Pinpoint the cell where the given text exists, returning its (X, Y) midpoint coordinate. 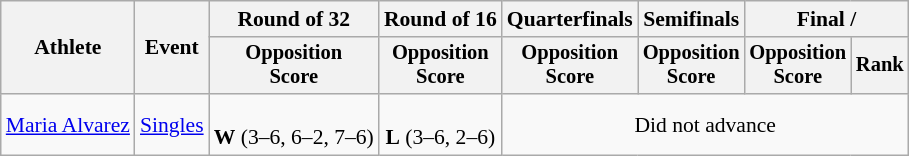
Singles (172, 124)
W (3–6, 6–2, 7–6) (294, 124)
Round of 32 (294, 19)
L (3–6, 2–6) (440, 124)
Quarterfinals (570, 19)
Event (172, 48)
Semifinals (692, 19)
Did not advance (706, 124)
Maria Alvarez (68, 124)
Final / (826, 19)
Rank (880, 66)
Athlete (68, 48)
Round of 16 (440, 19)
